Return [X, Y] of the center of cell containing provided text 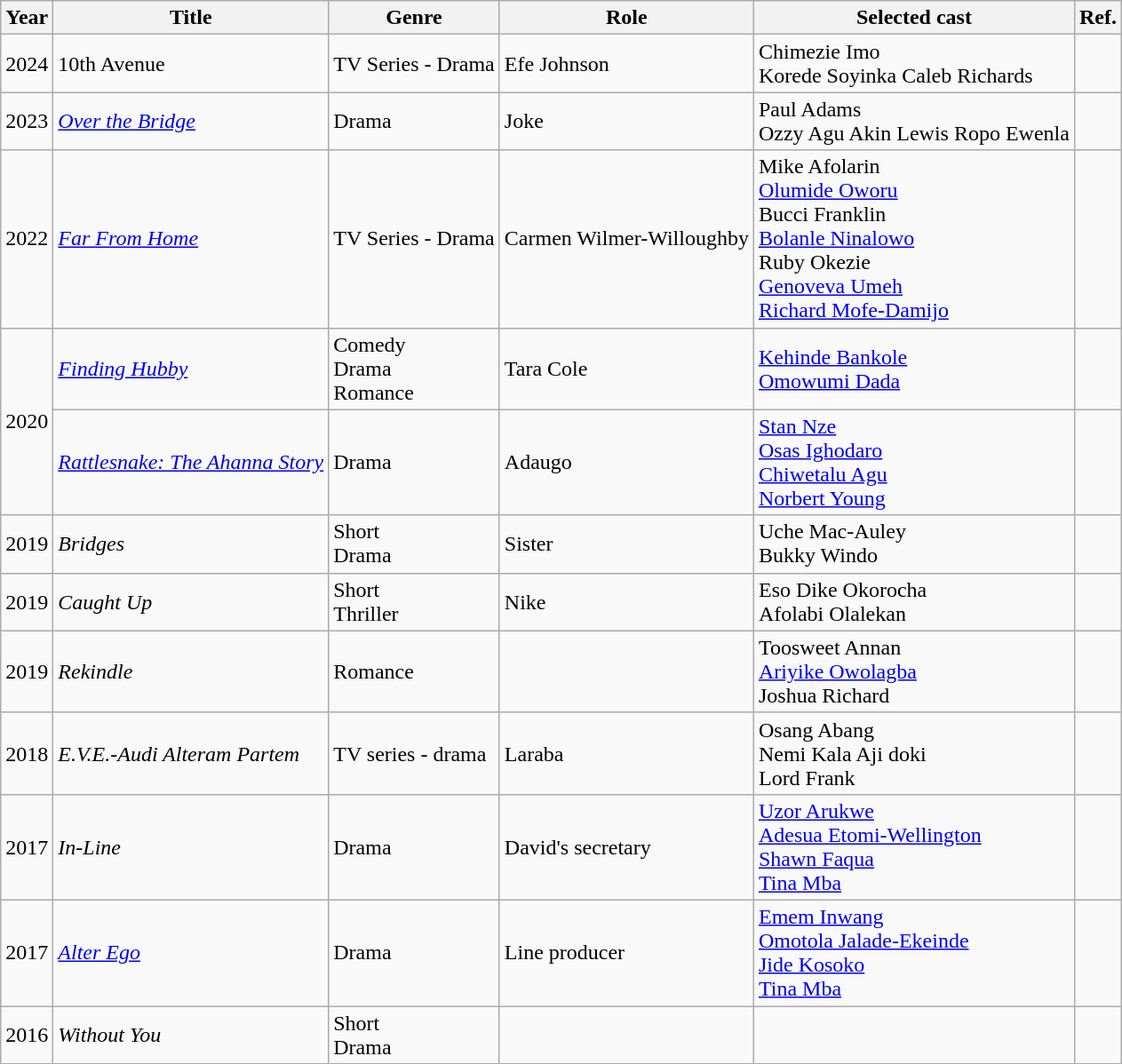
Paul AdamsOzzy Agu Akin Lewis Ropo Ewenla [913, 121]
Role [626, 18]
Line producer [626, 952]
Title [191, 18]
ShortThriller [414, 602]
Carmen Wilmer-Willoughby [626, 239]
2022 [27, 239]
Stan NzeOsas IghodaroChiwetalu AguNorbert Young [913, 462]
In-Line [191, 847]
2016 [27, 1034]
ComedyDramaRomance [414, 369]
Kehinde Bankole Omowumi Dada [913, 369]
10th Avenue [191, 64]
Efe Johnson [626, 64]
Genre [414, 18]
Emem InwangOmotola Jalade-EkeindeJide KosokoTina Mba [913, 952]
2024 [27, 64]
Osang AbangNemi Kala Aji dokiLord Frank [913, 753]
Toosweet AnnanAriyike OwolagbaJoshua Richard [913, 671]
Far From Home [191, 239]
2020 [27, 421]
Uzor ArukweAdesua Etomi-WellingtonShawn FaquaTina Mba [913, 847]
Nike [626, 602]
E.V.E.-Audi Alteram Partem [191, 753]
2018 [27, 753]
2023 [27, 121]
Ref. [1098, 18]
Rekindle [191, 671]
Chimezie ImoKorede Soyinka Caleb Richards [913, 64]
Laraba [626, 753]
Caught Up [191, 602]
David's secretary [626, 847]
Tara Cole [626, 369]
Selected cast [913, 18]
Eso Dike OkorochaAfolabi Olalekan [913, 602]
Alter Ego [191, 952]
Sister [626, 544]
Joke [626, 121]
Uche Mac-AuleyBukky Windo [913, 544]
Rattlesnake: The Ahanna Story [191, 462]
TV series - drama [414, 753]
Adaugo [626, 462]
Romance [414, 671]
Year [27, 18]
Mike AfolarinOlumide OworuBucci FranklinBolanle NinalowoRuby OkezieGenoveva UmehRichard Mofe-Damijo [913, 239]
Over the Bridge [191, 121]
Finding Hubby [191, 369]
Without You [191, 1034]
Bridges [191, 544]
